Detect which cell encompasses the target text, then output its [X, Y] center coordinate. 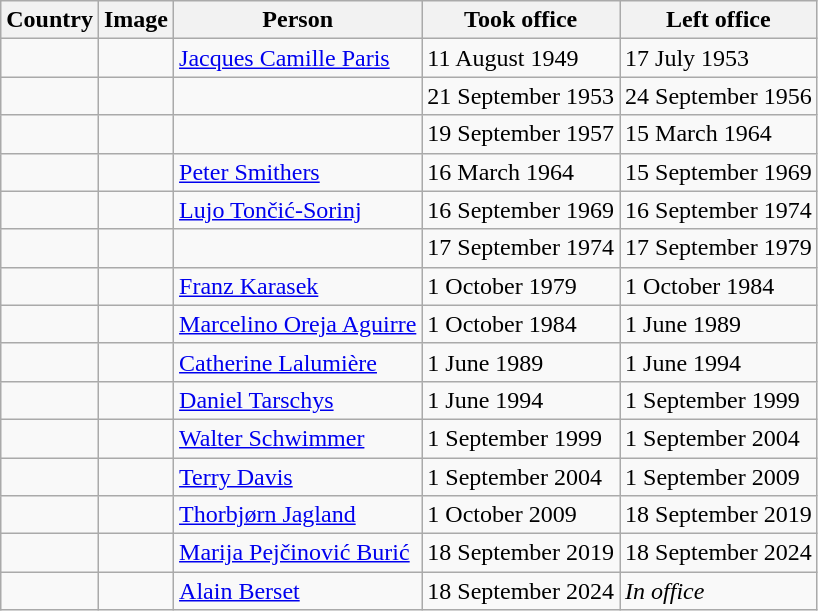
Marcelino Oreja Aguirre [298, 324]
17 July 1953 [719, 58]
21 September 1953 [521, 96]
Person [298, 20]
19 September 1957 [521, 134]
17 September 1979 [719, 248]
Catherine Lalumière [298, 362]
24 September 1956 [719, 96]
Daniel Tarschys [298, 400]
11 August 1949 [521, 58]
15 March 1964 [719, 134]
In office [719, 591]
Thorbjørn Jagland [298, 515]
1 October 1979 [521, 286]
Image [136, 20]
Lujo Tončić-Sorinj [298, 210]
Left office [719, 20]
16 March 1964 [521, 172]
Alain Berset [298, 591]
1 October 2009 [521, 515]
16 September 1974 [719, 210]
16 September 1969 [521, 210]
1 September 2009 [719, 477]
Terry Davis [298, 477]
Country [50, 20]
Walter Schwimmer [298, 438]
Peter Smithers [298, 172]
15 September 1969 [719, 172]
Franz Karasek [298, 286]
Took office [521, 20]
Jacques Camille Paris [298, 58]
Marija Pejčinović Burić [298, 553]
17 September 1974 [521, 248]
